From the cell containing the given text, extract its center point as (X, Y) coordinate. 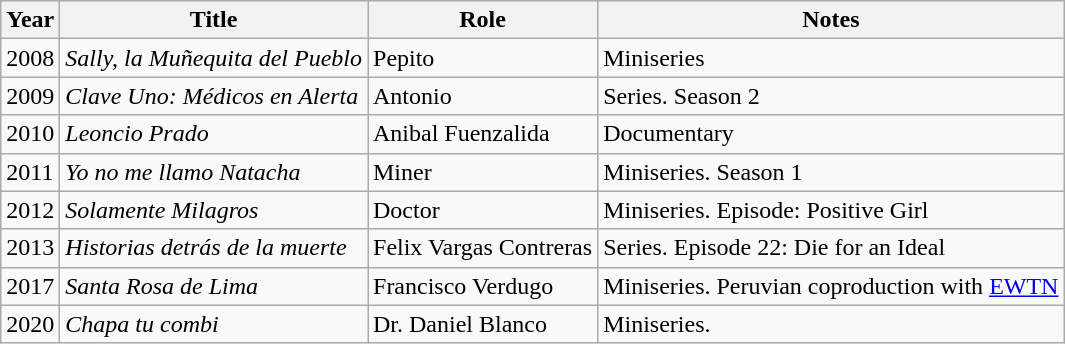
2017 (30, 286)
Series. Episode 22: Die for an Ideal (831, 248)
Miniseries. Episode: Positive Girl (831, 210)
2013 (30, 248)
2009 (30, 96)
2008 (30, 58)
Clave Uno: Médicos en Alerta (214, 96)
2010 (30, 134)
Miniseries. (831, 324)
Leoncio Prado (214, 134)
Miniseries. Peruvian coproduction with EWTN (831, 286)
Yo no me llamo Natacha (214, 172)
Santa Rosa de Lima (214, 286)
Notes (831, 20)
Chapa tu combi (214, 324)
Dr. Daniel Blanco (483, 324)
Doctor (483, 210)
Year (30, 20)
Miner (483, 172)
2011 (30, 172)
Title (214, 20)
Miniseries. Season 1 (831, 172)
Historias detrás de la muerte (214, 248)
Series. Season 2 (831, 96)
Anibal Fuenzalida (483, 134)
Miniseries (831, 58)
Documentary (831, 134)
Francisco Verdugo (483, 286)
Felix Vargas Contreras (483, 248)
Solamente Milagros (214, 210)
2012 (30, 210)
Sally, la Muñequita del Pueblo (214, 58)
Role (483, 20)
2020 (30, 324)
Antonio (483, 96)
Pepito (483, 58)
